Identify which cell holds the provided text, then report its [x, y] central coordinate. 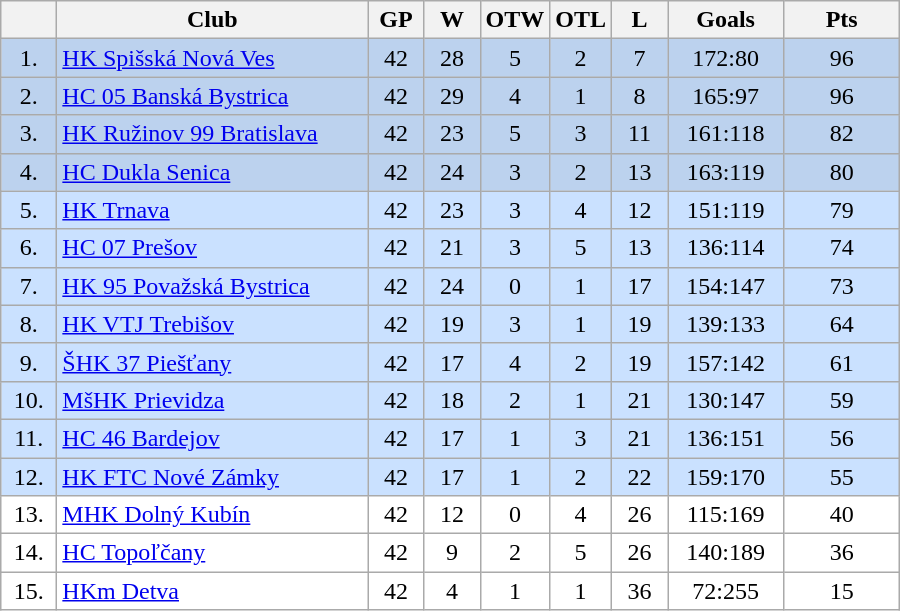
GP [396, 20]
HC 46 Bardejov [212, 438]
5. [29, 210]
15 [842, 591]
OTL [581, 20]
79 [842, 210]
29 [452, 96]
6. [29, 248]
15. [29, 591]
172:80 [726, 58]
W [452, 20]
55 [842, 477]
MšHK Prievidza [212, 400]
161:118 [726, 134]
139:133 [726, 324]
13. [29, 515]
HK Ružinov 99 Bratislava [212, 134]
HC 05 Banská Bystrica [212, 96]
165:97 [726, 96]
72:255 [726, 591]
115:169 [726, 515]
11. [29, 438]
HC 07 Prešov [212, 248]
9. [29, 362]
12. [29, 477]
18 [452, 400]
14. [29, 553]
136:151 [726, 438]
154:147 [726, 286]
HC Topoľčany [212, 553]
7. [29, 286]
HC Dukla Senica [212, 172]
159:170 [726, 477]
HK VTJ Trebišov [212, 324]
40 [842, 515]
136:114 [726, 248]
1. [29, 58]
4. [29, 172]
HK FTC Nové Zámky [212, 477]
9 [452, 553]
OTW [515, 20]
8. [29, 324]
10. [29, 400]
61 [842, 362]
2. [29, 96]
Goals [726, 20]
22 [640, 477]
73 [842, 286]
Club [212, 20]
ŠHK 37 Piešťany [212, 362]
HK Spišská Nová Ves [212, 58]
157:142 [726, 362]
HK 95 Považská Bystrica [212, 286]
140:189 [726, 553]
82 [842, 134]
28 [452, 58]
56 [842, 438]
64 [842, 324]
80 [842, 172]
74 [842, 248]
59 [842, 400]
130:147 [726, 400]
7 [640, 58]
L [640, 20]
HK Trnava [212, 210]
151:119 [726, 210]
11 [640, 134]
163:119 [726, 172]
3. [29, 134]
8 [640, 96]
MHK Dolný Kubín [212, 515]
HKm Detva [212, 591]
Pts [842, 20]
